Determine the [x, y] coordinate at the center of the cell enclosing the given text.  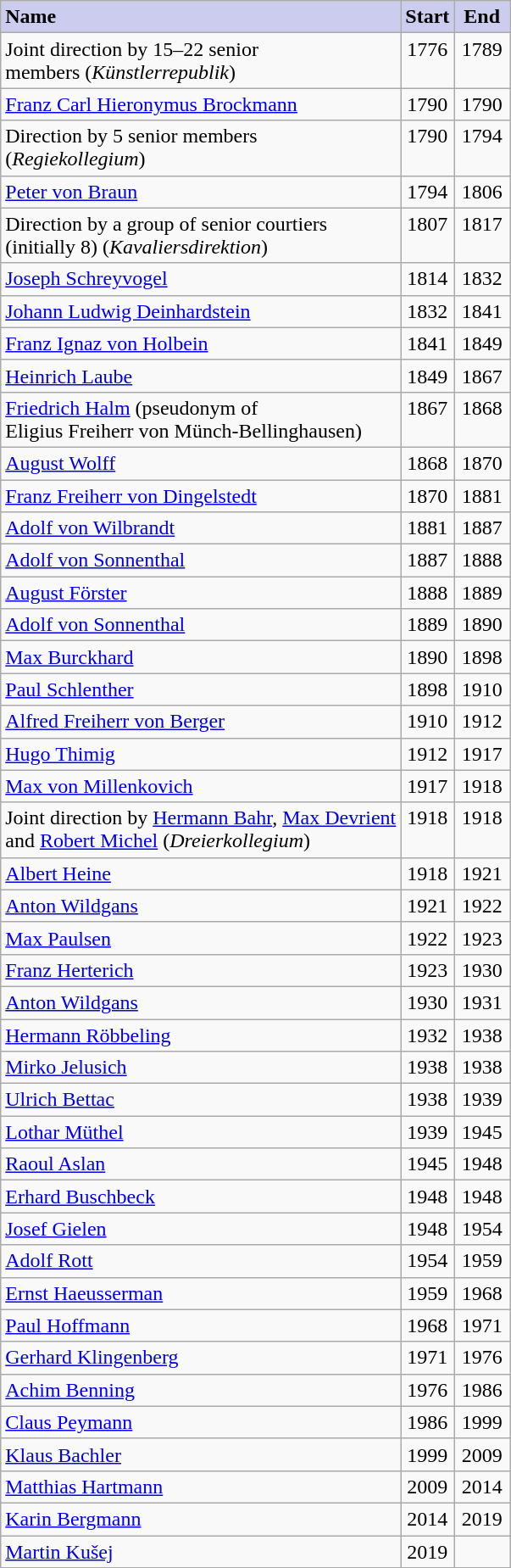
August Förster [201, 593]
Joint direction by 15–22 seniormembers (Künstlerrepublik) [201, 61]
1807 [427, 236]
Alfred Freiherr von Berger [201, 722]
Name [201, 17]
Max von Millenkovich [201, 786]
Heinrich Laube [201, 376]
Achim Benning [201, 1390]
Mirko Jelusich [201, 1068]
Albert Heine [201, 873]
Josef Gielen [201, 1229]
End [482, 17]
Ernst Haeusserman [201, 1293]
Direction by 5 senior members(Regiekollegium) [201, 148]
Max Burckhard [201, 657]
Hugo Thimig [201, 754]
1776 [427, 61]
Erhard Buschbeck [201, 1197]
Adolf von Wilbrandt [201, 528]
1789 [482, 61]
Adolf Rott [201, 1261]
Karin Bergmann [201, 1519]
Hermann Röbbeling [201, 1035]
Klaus Bachler [201, 1454]
Friedrich Halm (pseudonym ofEligius Freiherr von Münch-Bellinghausen) [201, 419]
Claus Peymann [201, 1422]
Franz Freiherr von Dingelstedt [201, 496]
Franz Ignaz von Holbein [201, 343]
1931 [482, 1002]
Start [427, 17]
1932 [427, 1035]
August Wolff [201, 463]
Franz Herterich [201, 970]
Franz Carl Hieronymus Brockmann [201, 104]
Gerhard Klingenberg [201, 1358]
1817 [482, 236]
Johann Ludwig Deinhardstein [201, 311]
Max Paulsen [201, 938]
1806 [482, 192]
Martin Kušej [201, 1551]
Joseph Schreyvogel [201, 279]
Ulrich Bettac [201, 1100]
Raoul Aslan [201, 1164]
Direction by a group of senior courtiers(initially 8) (Kavaliersdirektion) [201, 236]
Matthias Hartmann [201, 1487]
Paul Hoffmann [201, 1325]
Joint direction by Hermann Bahr, Max Devrientand Robert Michel (Dreierkollegium) [201, 829]
Lothar Müthel [201, 1132]
Paul Schlenther [201, 689]
Peter von Braun [201, 192]
1814 [427, 279]
